Pinpoint the cell where the given text exists, returning its (X, Y) midpoint coordinate. 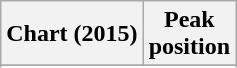
Peak position (189, 34)
Chart (2015) (72, 34)
